Return (x, y) of the center of cell containing provided text 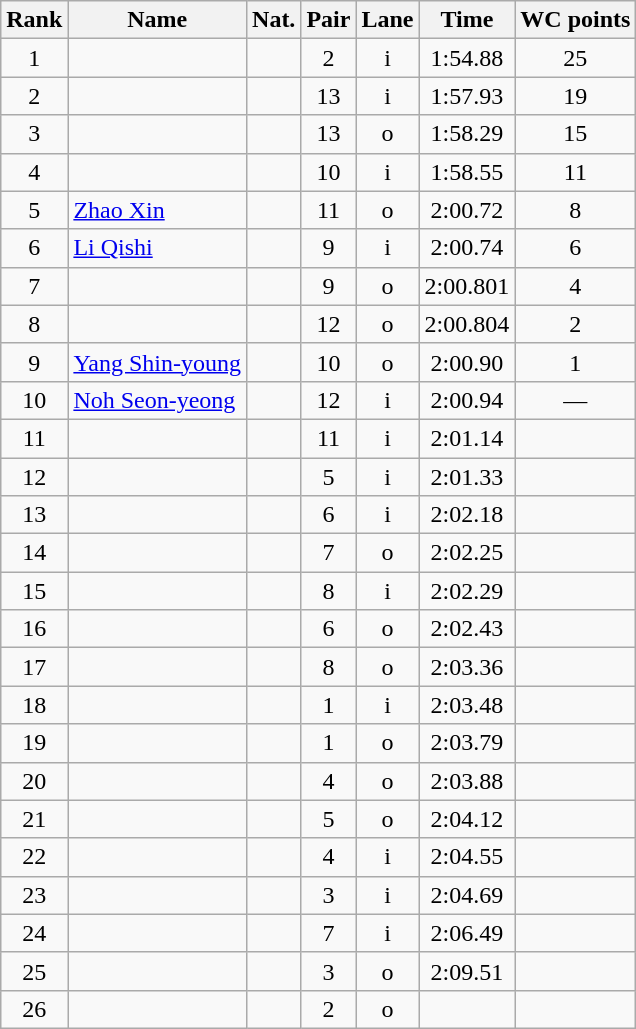
WC points (576, 20)
23 (34, 895)
Zhao Xin (158, 210)
2:01.14 (467, 438)
2:00.90 (467, 362)
— (576, 400)
20 (34, 781)
2:02.18 (467, 515)
22 (34, 857)
2:04.12 (467, 819)
16 (34, 629)
2:03.48 (467, 705)
2:03.88 (467, 781)
2:00.74 (467, 248)
14 (34, 553)
Noh Seon-yeong (158, 400)
2:04.55 (467, 857)
Yang Shin-young (158, 362)
2:00.72 (467, 210)
Time (467, 20)
2:02.43 (467, 629)
Rank (34, 20)
2:09.51 (467, 971)
21 (34, 819)
2:00.94 (467, 400)
2:06.49 (467, 933)
2:01.33 (467, 477)
18 (34, 705)
1:57.93 (467, 96)
2:02.25 (467, 553)
17 (34, 667)
2:00.804 (467, 324)
2:00.801 (467, 286)
1:54.88 (467, 58)
Lane (388, 20)
Li Qishi (158, 248)
2:03.36 (467, 667)
1:58.29 (467, 134)
Nat. (274, 20)
1:58.55 (467, 172)
2:03.79 (467, 743)
26 (34, 1009)
Name (158, 20)
2:04.69 (467, 895)
24 (34, 933)
2:02.29 (467, 591)
Pair (328, 20)
